For the text-containing cell, return its midpoint in [x, y] coordinate format. 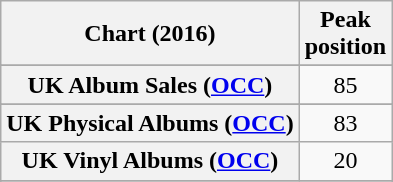
Chart (2016) [150, 34]
UK Album Sales (OCC) [150, 85]
20 [345, 161]
85 [345, 85]
Peak position [345, 34]
UK Vinyl Albums (OCC) [150, 161]
83 [345, 123]
UK Physical Albums (OCC) [150, 123]
